Locate the cell with the specified text and output its [x, y] center coordinate. 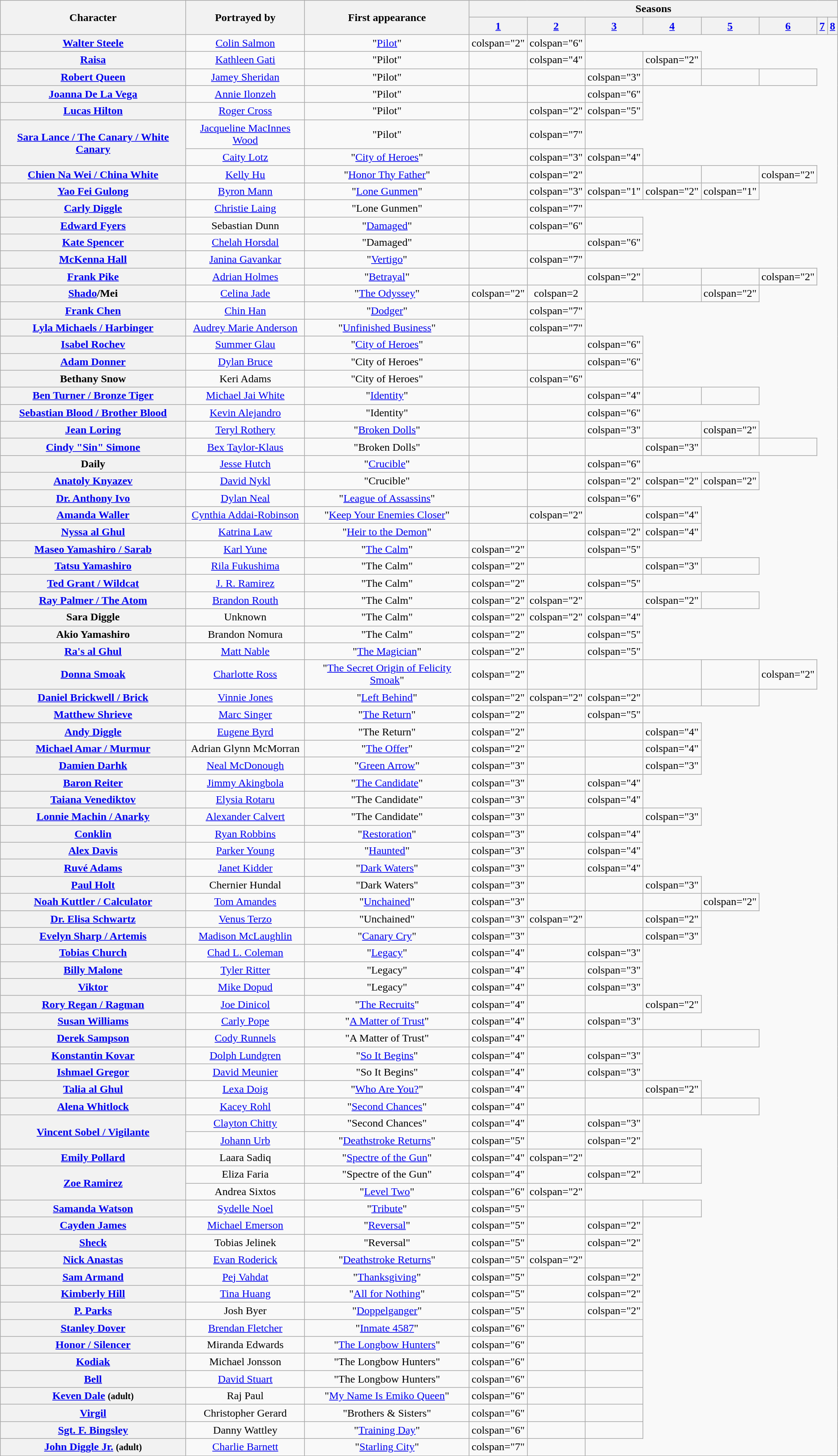
Portrayed by [245, 17]
Jean Loring [93, 430]
Kodiak [93, 1362]
Conklin [93, 834]
Chin Han [245, 311]
Stanley Dover [93, 1328]
Jamey Sheridan [245, 77]
1 [498, 26]
Evelyn Sharp / Artemis [93, 936]
Clayton Chitty [245, 1123]
Matt Nable [245, 651]
Laara Sadiq [245, 1157]
Summer Glau [245, 345]
Frank Chen [93, 311]
Joanna De La Vega [93, 94]
Alexander Calvert [245, 817]
Billy Malone [93, 970]
Brandon Routh [245, 600]
Brendan Fletcher [245, 1328]
Akio Yamashiro [93, 634]
Christopher Gerard [245, 1413]
Walter Steele [93, 43]
Josh Byer [245, 1311]
Edward Fyers [93, 225]
Dr. Anthony Ivo [93, 498]
Daily [93, 464]
Matthew Shrieve [93, 714]
Carly Diggle [93, 208]
Dolph Lundgren [245, 1055]
Sgt. F. Bingsley [93, 1430]
Miranda Edwards [245, 1345]
Dr. Elisa Schwartz [93, 919]
Elysia Rotaru [245, 800]
Emily Pollard [93, 1157]
colspan=2 [556, 294]
Christie Laing [245, 208]
Keri Adams [245, 379]
Ryan Robbins [245, 834]
Lucas Hilton [93, 111]
Taiana Venediktov [93, 800]
Pej Vahdat [245, 1277]
Cynthia Addai-Robinson [245, 515]
Venus Terzo [245, 919]
Cindy "Sin" Simone [93, 447]
Lonnie Machin / Anarky [93, 817]
Derek Sampson [93, 1038]
Character [93, 17]
Parker Young [245, 851]
"Dodger" [387, 311]
John Diggle Jr. (adult) [93, 1447]
Andrea Sixtos [245, 1191]
6 [788, 26]
Bex Taylor-Klaus [245, 447]
Tobias Jelinek [245, 1243]
Dylan Neal [245, 498]
Lyla Michaels / Harbinger [93, 328]
"The Magician" [387, 651]
P. Parks [93, 1311]
Kevin Alejandro [245, 413]
"Green Arrow" [387, 765]
"Canary Cry" [387, 936]
Caity Lotz [245, 157]
Sebastian Blood / Brother Blood [93, 413]
Andy Diggle [93, 731]
"All for Nothing" [387, 1294]
Celina Jade [245, 294]
Vinnie Jones [245, 697]
Charlotte Ross [245, 674]
Chien Na Wei / China White [93, 174]
Jesse Hutch [245, 464]
Ben Turner / Bronze Tiger [93, 396]
Isabel Rochev [93, 345]
Alex Davis [93, 851]
"Tribute" [387, 1208]
Kimberly Hill [93, 1294]
Raisa [93, 60]
"Level Two" [387, 1191]
"The Recruits" [387, 1004]
"Vertigo" [387, 260]
Baron Reiter [93, 783]
Cody Runnels [245, 1038]
"Training Day" [387, 1430]
David Nykl [245, 481]
Katrina Law [245, 532]
"Restoration" [387, 834]
Tom Amandes [245, 902]
"Brothers & Sisters" [387, 1413]
Kelly Hu [245, 174]
Amanda Waller [93, 515]
Unknown [245, 617]
Ra's al Ghul [93, 651]
Chad L. Coleman [245, 953]
"Inmate 4587" [387, 1328]
Yao Fei Gulong [93, 191]
Mike Dopud [245, 987]
Eliza Faria [245, 1174]
Chelah Horsdal [245, 243]
Chernier Hundal [245, 885]
"Who Are You?" [387, 1089]
Kate Spencer [93, 243]
First appearance [387, 17]
"Unfinished Business" [387, 328]
Samanda Watson [93, 1208]
Ruvé Adams [93, 868]
Michael Amar / Murmur [93, 748]
Sara Lance / The Canary / White Canary [93, 142]
"The Offer" [387, 748]
Adrian Glynn McMorran [245, 748]
"Haunted" [387, 851]
"Doppelganger" [387, 1311]
3 [614, 26]
Rory Regan / Ragman [93, 1004]
Neal McDonough [245, 765]
Shado/Mei [93, 294]
"Thanksgiving" [387, 1277]
Honor / Silencer [93, 1345]
J. R. Ramirez [245, 583]
Teryl Rothery [245, 430]
Nyssa al Ghul [93, 532]
Johann Urb [245, 1140]
Joe Dinicol [245, 1004]
Nick Anastas [93, 1260]
Bethany Snow [93, 379]
Michael Jai White [245, 396]
"Starling City" [387, 1447]
Damien Darhk [93, 765]
"The Odyssey" [387, 294]
Raj Paul [245, 1396]
Donna Smoak [93, 674]
8 [833, 26]
Sydelle Noel [245, 1208]
Daniel Brickwell / Brick [93, 697]
Tatsu Yamashiro [93, 566]
Janet Kidder [245, 868]
Carly Pope [245, 1021]
Ray Palmer / The Atom [93, 600]
"League of Assassins" [387, 498]
Zoe Ramirez [93, 1183]
Bell [93, 1379]
"Honor Thy Father" [387, 174]
5 [730, 26]
Robert Queen [93, 77]
Ted Grant / Wildcat [93, 583]
Ishmael Gregor [93, 1072]
Paul Holt [93, 885]
David Stuart [245, 1379]
David Meunier [245, 1072]
Tina Huang [245, 1294]
"Heir to the Demon" [387, 532]
Jacqueline MacInnes Wood [245, 134]
Michael Jonsson [245, 1362]
Dylan Bruce [245, 362]
Seasons [654, 9]
2 [556, 26]
Viktor [93, 987]
7 [822, 26]
Adrian Holmes [245, 277]
McKenna Hall [93, 260]
Roger Cross [245, 111]
Anatoly Knyazev [93, 481]
Janina Gavankar [245, 260]
Michael Emerson [245, 1225]
"The Secret Origin of Felicity Smoak" [387, 674]
Byron Mann [245, 191]
Konstantin Kovar [93, 1055]
Noah Kuttler / Calculator [93, 902]
Tyler Ritter [245, 970]
Sam Armand [93, 1277]
Cayden James [93, 1225]
"My Name Is Emiko Queen" [387, 1396]
Charlie Barnett [245, 1447]
Marc Singer [245, 714]
4 [672, 26]
"Betrayal" [387, 277]
Vincent Sobel / Vigilante [93, 1132]
Kacey Rohl [245, 1106]
Adam Donner [93, 362]
"Left Behind" [387, 697]
Keven Dale (adult) [93, 1396]
Virgil [93, 1413]
Colin Salmon [245, 43]
Evan Roderick [245, 1260]
Talia al Ghul [93, 1089]
Alena Whitlock [93, 1106]
Jimmy Akingbola [245, 783]
Maseo Yamashiro / Sarab [93, 549]
Eugene Byrd [245, 731]
Rila Fukushima [245, 566]
Annie Ilonzeh [245, 94]
Kathleen Gati [245, 60]
Sebastian Dunn [245, 225]
Madison McLaughlin [245, 936]
"Keep Your Enemies Closer" [387, 515]
Susan Williams [93, 1021]
Karl Yune [245, 549]
Danny Wattley [245, 1430]
Brandon Nomura [245, 634]
Lexa Doig [245, 1089]
Audrey Marie Anderson [245, 328]
Tobias Church [93, 953]
Frank Pike [93, 277]
Sara Diggle [93, 617]
Sheck [93, 1243]
